Provide the (X, Y) coordinate of the cell's center where the given text is located.  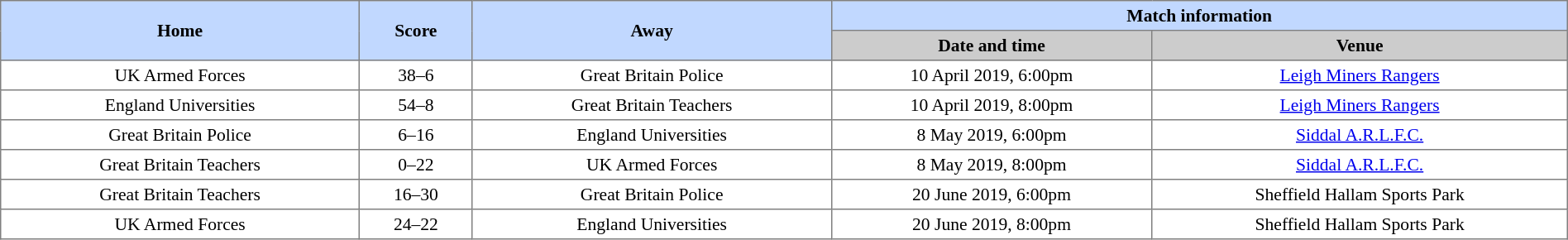
16–30 (415, 194)
Venue (1360, 46)
10 April 2019, 6:00pm (992, 75)
38–6 (415, 75)
24–22 (415, 224)
54–8 (415, 105)
Match information (1199, 16)
20 June 2019, 6:00pm (992, 194)
Date and time (992, 46)
0–22 (415, 165)
10 April 2019, 8:00pm (992, 105)
Home (180, 31)
6–16 (415, 135)
20 June 2019, 8:00pm (992, 224)
8 May 2019, 6:00pm (992, 135)
Away (652, 31)
8 May 2019, 8:00pm (992, 165)
Score (415, 31)
